Find where the given text appears and provide that cell's center as (X, Y) coordinate. 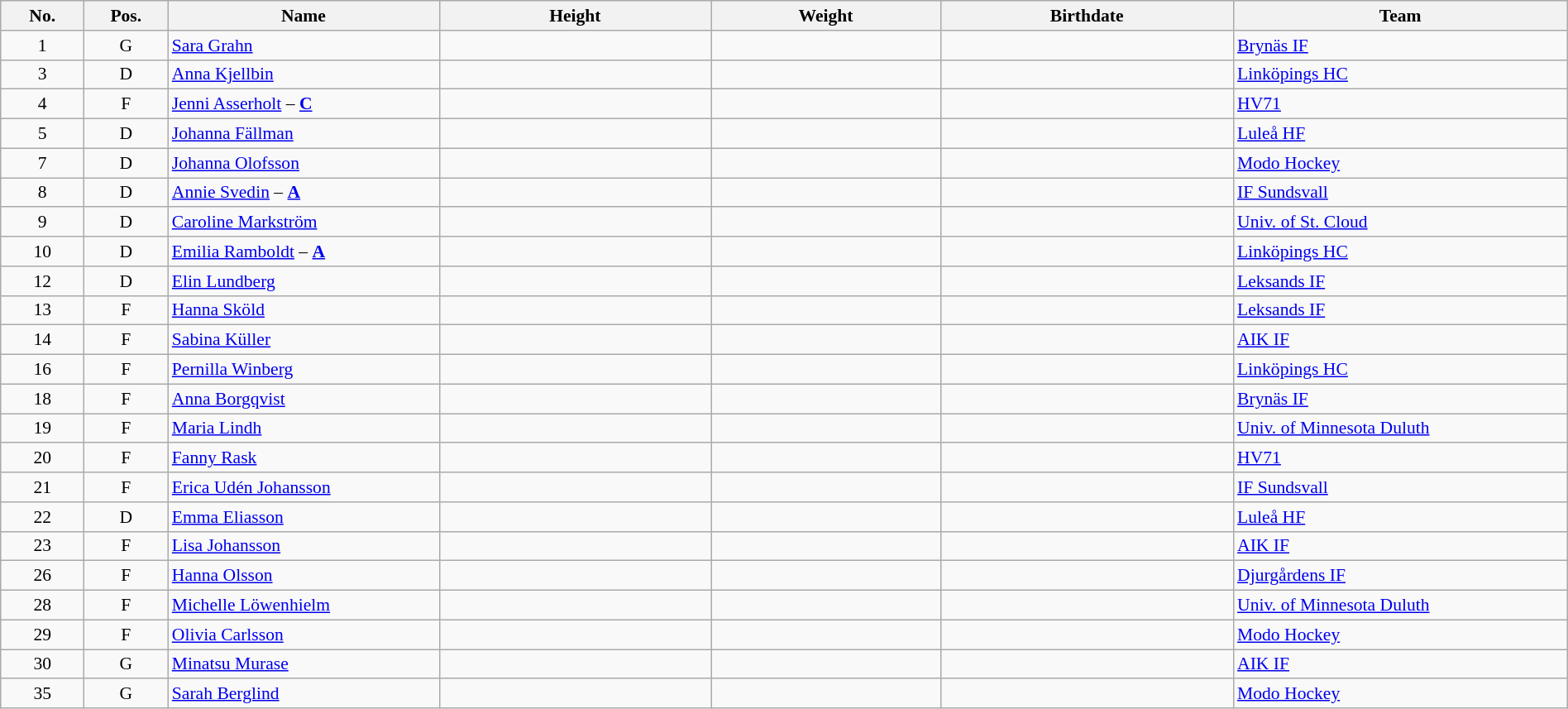
28 (43, 606)
23 (43, 546)
4 (43, 104)
No. (43, 16)
Sabina Küller (304, 340)
Fanny Rask (304, 458)
Sarah Berglind (304, 694)
Erica Udén Johansson (304, 487)
Johanna Olofsson (304, 163)
5 (43, 134)
21 (43, 487)
Elin Lundberg (304, 281)
Univ. of St. Cloud (1400, 223)
Maria Lindh (304, 429)
Olivia Carlsson (304, 635)
Sara Grahn (304, 46)
3 (43, 74)
18 (43, 399)
12 (43, 281)
29 (43, 635)
26 (43, 576)
Jenni Asserholt – C (304, 104)
Pernilla Winberg (304, 370)
Michelle Löwenhielm (304, 606)
Name (304, 16)
Anna Kjellbin (304, 74)
14 (43, 340)
Team (1400, 16)
16 (43, 370)
20 (43, 458)
Weight (826, 16)
Lisa Johansson (304, 546)
Birthdate (1087, 16)
Hanna Sköld (304, 310)
Hanna Olsson (304, 576)
8 (43, 193)
Anna Borgqvist (304, 399)
30 (43, 664)
35 (43, 694)
Height (575, 16)
Emilia Ramboldt – A (304, 252)
Minatsu Murase (304, 664)
Pos. (126, 16)
22 (43, 517)
9 (43, 223)
Johanna Fällman (304, 134)
Emma Eliasson (304, 517)
Djurgårdens IF (1400, 576)
Caroline Markström (304, 223)
Annie Svedin – A (304, 193)
19 (43, 429)
1 (43, 46)
13 (43, 310)
7 (43, 163)
10 (43, 252)
